Find where the given text appears and provide that cell's center as (X, Y) coordinate. 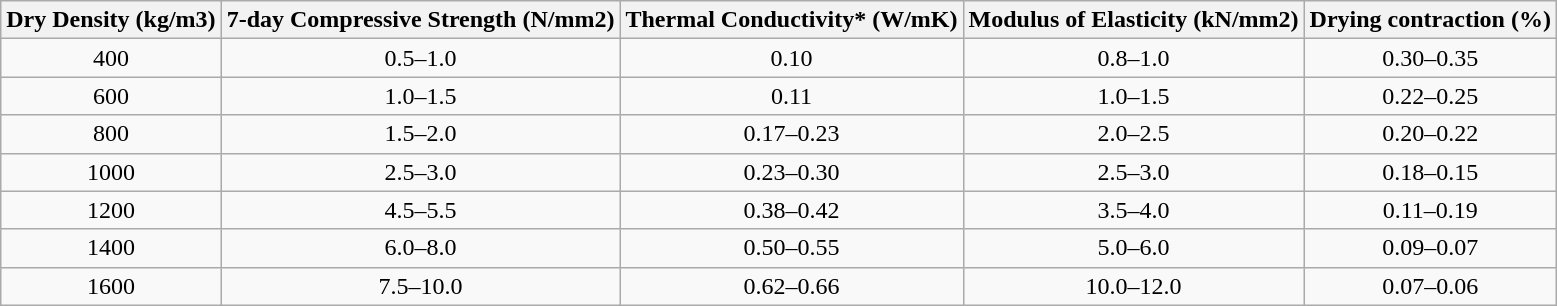
1400 (111, 248)
0.8–1.0 (1134, 58)
5.0–6.0 (1134, 248)
10.0–12.0 (1134, 286)
400 (111, 58)
0.11–0.19 (1430, 210)
0.5–1.0 (420, 58)
0.20–0.22 (1430, 134)
0.07–0.06 (1430, 286)
6.0–8.0 (420, 248)
0.50–0.55 (792, 248)
0.09–0.07 (1430, 248)
7-day Compressive Strength (N/mm2) (420, 20)
Thermal Conductivity* (W/mK) (792, 20)
2.0–2.5 (1134, 134)
800 (111, 134)
0.18–0.15 (1430, 172)
0.38–0.42 (792, 210)
0.17–0.23 (792, 134)
0.23–0.30 (792, 172)
7.5–10.0 (420, 286)
1000 (111, 172)
Modulus of Elasticity (kN/mm2) (1134, 20)
0.11 (792, 96)
0.62–0.66 (792, 286)
0.22–0.25 (1430, 96)
1.5–2.0 (420, 134)
3.5–4.0 (1134, 210)
Dry Density (kg/m3) (111, 20)
0.10 (792, 58)
Drying contraction (%) (1430, 20)
4.5–5.5 (420, 210)
600 (111, 96)
0.30–0.35 (1430, 58)
1600 (111, 286)
1200 (111, 210)
